Provide the [x, y] coordinate of the cell's center where the given text is located.  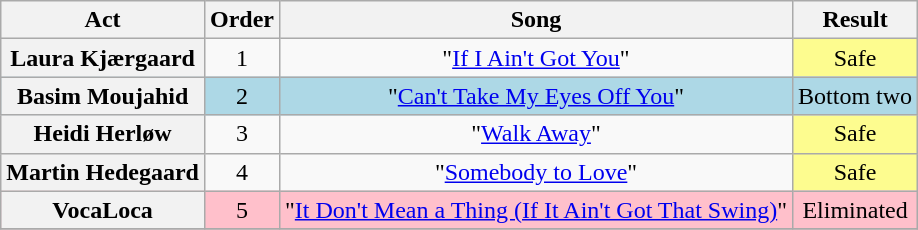
"Can't Take My Eyes Off You" [536, 96]
Order [242, 20]
1 [242, 58]
Result [856, 20]
VocaLoca [103, 210]
Bottom two [856, 96]
Eliminated [856, 210]
3 [242, 134]
4 [242, 172]
Song [536, 20]
2 [242, 96]
Martin Hedegaard [103, 172]
"It Don't Mean a Thing (If It Ain't Got That Swing)" [536, 210]
Laura Kjærgaard [103, 58]
"Walk Away" [536, 134]
"If I Ain't Got You" [536, 58]
5 [242, 210]
Basim Moujahid [103, 96]
Act [103, 20]
Heidi Herløw [103, 134]
"Somebody to Love" [536, 172]
